Locate the cell with the specified text and output its (x, y) center coordinate. 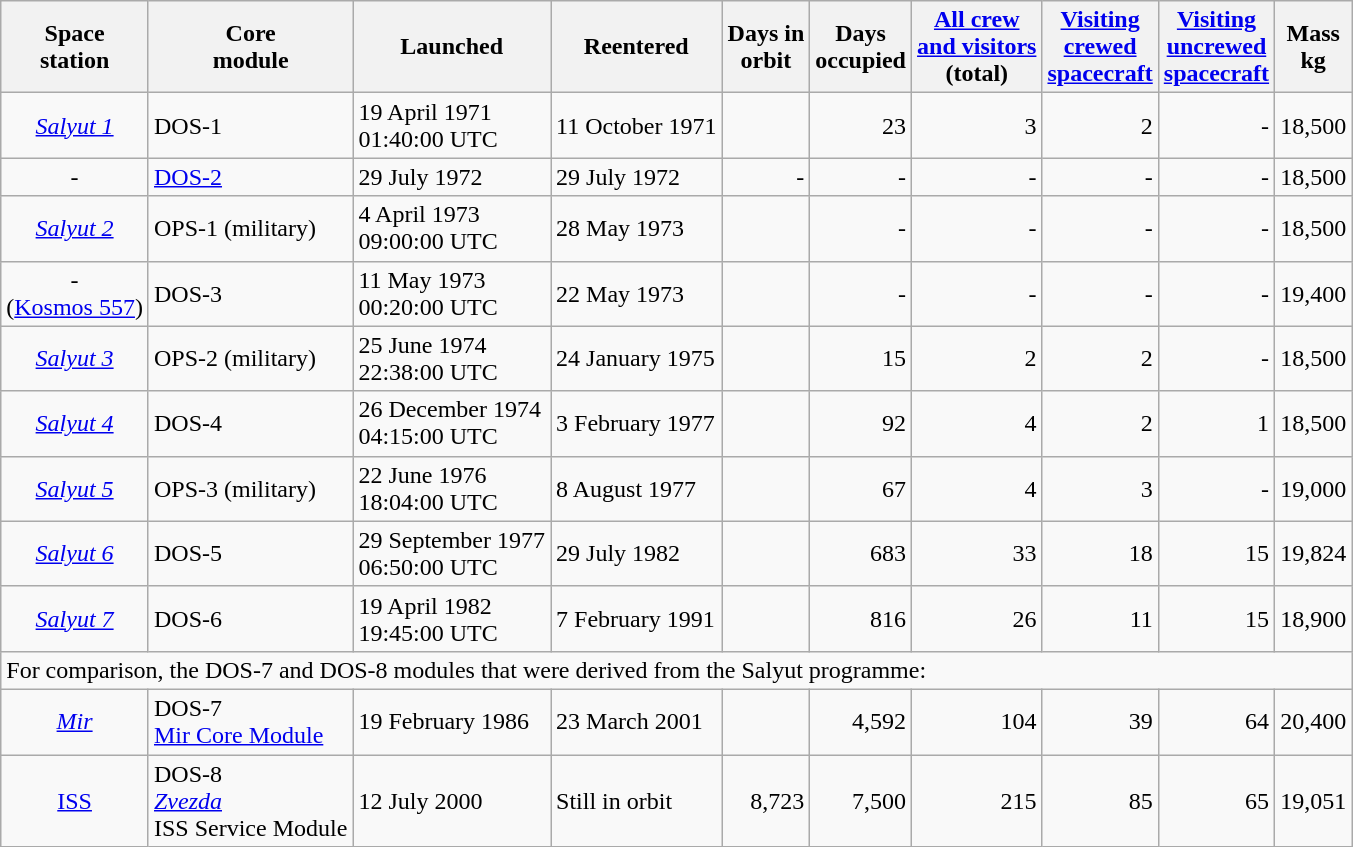
Salyut 3 (75, 358)
DOS-7Mir Core Module (250, 722)
Still in orbit (636, 800)
DOS-1 (250, 126)
ISS (75, 800)
22 June 197618:04:00 UTC (452, 488)
DOS-6 (250, 618)
24 January 1975 (636, 358)
1 (1216, 424)
Coremodule (250, 47)
8,723 (766, 800)
OPS-1 (military) (250, 228)
Reentered (636, 47)
85 (1100, 800)
Salyut 1 (75, 126)
7 February 1991 (636, 618)
104 (977, 722)
Daysoccupied (861, 47)
4 April 197309:00:00 UTC (452, 228)
92 (861, 424)
19,051 (1314, 800)
Mir (75, 722)
215 (977, 800)
64 (1216, 722)
Salyut 7 (75, 618)
Launched (452, 47)
18,900 (1314, 618)
23 March 2001 (636, 722)
11 May 197300:20:00 UTC (452, 294)
19,824 (1314, 554)
19 February 1986 (452, 722)
Salyut 5 (75, 488)
Salyut 2 (75, 228)
25 June 197422:38:00 UTC (452, 358)
33 (977, 554)
19,400 (1314, 294)
65 (1216, 800)
DOS-3 (250, 294)
Spacestation (75, 47)
All crewand visitors(total) (977, 47)
-(Kosmos 557) (75, 294)
20,400 (1314, 722)
4,592 (861, 722)
19 April 197101:40:00 UTC (452, 126)
816 (861, 618)
22 May 1973 (636, 294)
7,500 (861, 800)
11 October 1971 (636, 126)
67 (861, 488)
3 February 1977 (636, 424)
Visitingcrewedspacecraft (1100, 47)
Days inorbit (766, 47)
29 September 197706:50:00 UTC (452, 554)
18 (1100, 554)
OPS-2 (military) (250, 358)
8 August 1977 (636, 488)
29 July 1982 (636, 554)
DOS-2 (250, 177)
28 May 1973 (636, 228)
11 (1100, 618)
23 (861, 126)
DOS-8ZvezdaISS Service Module (250, 800)
For comparison, the DOS-7 and DOS-8 modules that were derived from the Salyut programme: (676, 670)
Salyut 4 (75, 424)
DOS-4 (250, 424)
19,000 (1314, 488)
39 (1100, 722)
Visitinguncrewedspacecraft (1216, 47)
26 (977, 618)
Salyut 6 (75, 554)
19 April 198219:45:00 UTC (452, 618)
DOS-5 (250, 554)
26 December 197404:15:00 UTC (452, 424)
OPS-3 (military) (250, 488)
12 July 2000 (452, 800)
Masskg (1314, 47)
683 (861, 554)
